Scan for the cell matching the given text and deliver its (X, Y) coordinate at center. 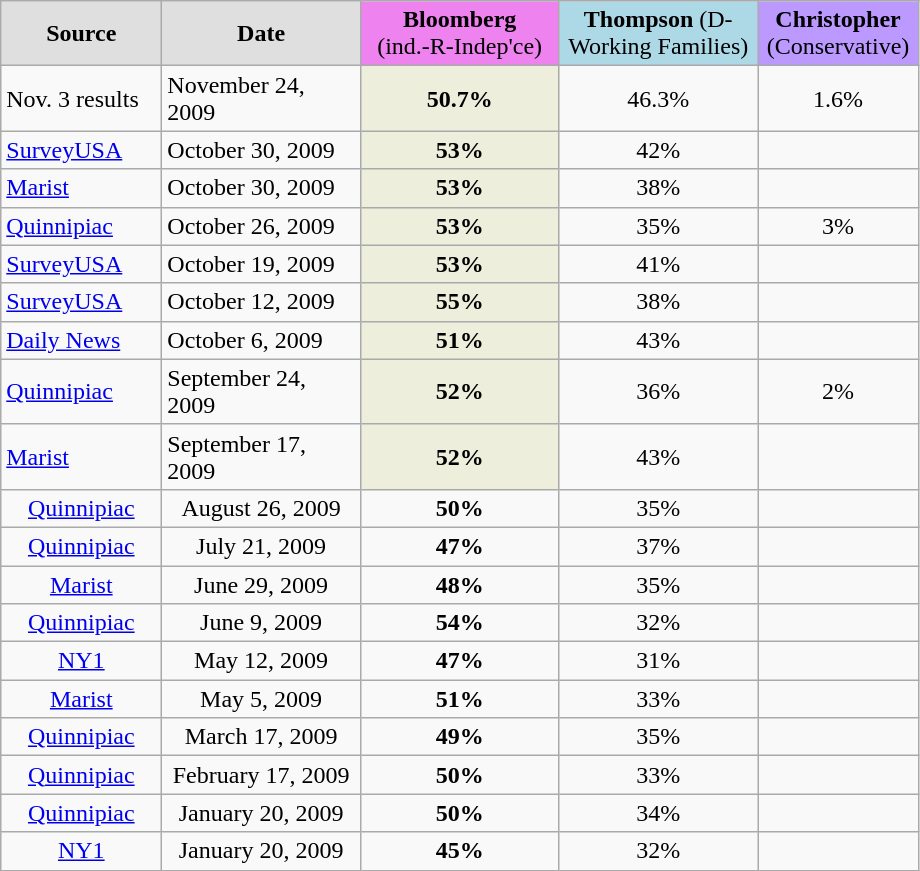
October 6, 2009 (262, 340)
36% (658, 392)
Source (82, 34)
March 17, 2009 (262, 737)
September 17, 2009 (262, 456)
49% (460, 737)
42% (658, 150)
1.6% (838, 98)
August 26, 2009 (262, 508)
Christopher(Conservative) (838, 34)
34% (658, 813)
February 17, 2009 (262, 775)
46.3% (658, 98)
November 24, 2009 (262, 98)
June 29, 2009 (262, 585)
50.7% (460, 98)
55% (460, 302)
Thompson (D-Working Families) (658, 34)
June 9, 2009 (262, 623)
41% (658, 264)
October 12, 2009 (262, 302)
3% (838, 226)
May 12, 2009 (262, 661)
October 26, 2009 (262, 226)
July 21, 2009 (262, 546)
2% (838, 392)
31% (658, 661)
54% (460, 623)
Bloomberg(ind.-R-Indep'ce) (460, 34)
45% (460, 851)
September 24, 2009 (262, 392)
48% (460, 585)
October 19, 2009 (262, 264)
May 5, 2009 (262, 699)
Nov. 3 results (82, 98)
37% (658, 546)
Daily News (82, 340)
Date (262, 34)
